Detect which cell encompasses the target text, then output its [X, Y] center coordinate. 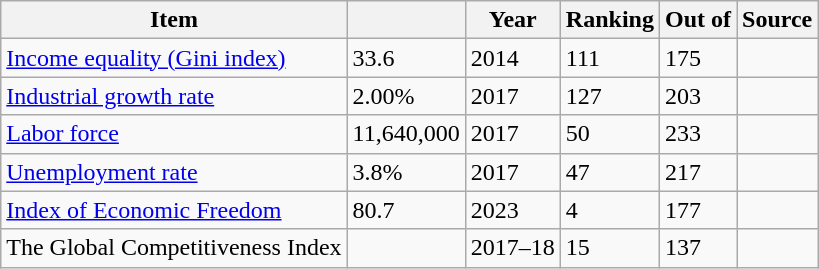
2023 [512, 210]
175 [698, 58]
2017–18 [512, 248]
137 [698, 248]
3.8% [406, 172]
Ranking [610, 20]
Labor force [174, 134]
217 [698, 172]
Source [776, 20]
50 [610, 134]
Item [174, 20]
80.7 [406, 210]
33.6 [406, 58]
Unemployment rate [174, 172]
47 [610, 172]
127 [610, 96]
Out of [698, 20]
Index of Economic Freedom [174, 210]
2014 [512, 58]
2.00% [406, 96]
Income equality (Gini index) [174, 58]
111 [610, 58]
Industrial growth rate [174, 96]
15 [610, 248]
203 [698, 96]
233 [698, 134]
4 [610, 210]
177 [698, 210]
Year [512, 20]
The Global Competitiveness Index [174, 248]
11,640,000 [406, 134]
